From the cell containing the given text, extract its center point as [X, Y] coordinate. 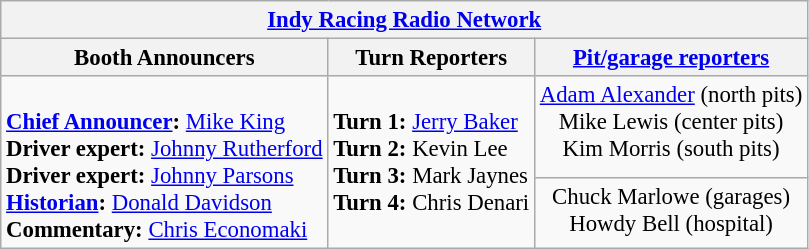
Chuck Marlowe (garages)Howdy Bell (hospital) [670, 212]
Chief Announcer: Mike King Driver expert: Johnny Rutherford Driver expert: Johnny Parsons Historian: Donald Davidson Commentary: Chris Economaki [164, 162]
Booth Announcers [164, 58]
Turn 1: Jerry Baker Turn 2: Kevin Lee Turn 3: Mark Jaynes Turn 4: Chris Denari [432, 162]
Turn Reporters [432, 58]
Pit/garage reporters [670, 58]
Adam Alexander (north pits)Mike Lewis (center pits)Kim Morris (south pits) [670, 126]
Indy Racing Radio Network [404, 20]
